Provide the (X, Y) coordinate of the cell's center where the given text is located.  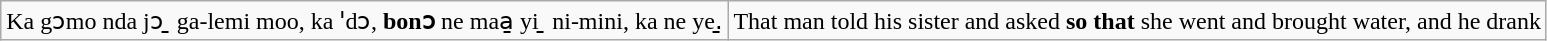
That man told his sister and asked so that she went and brought water, and he drank (1138, 21)
Ka gɔmo nda jɔ ̱ ga-lemi moo, ka ꞌdɔ, bonɔ ne maa̱ yi ̱ ni-mini, ka ne ye.̱ (364, 21)
